Output the (x, y) coordinate of the center of the cell containing the given text.  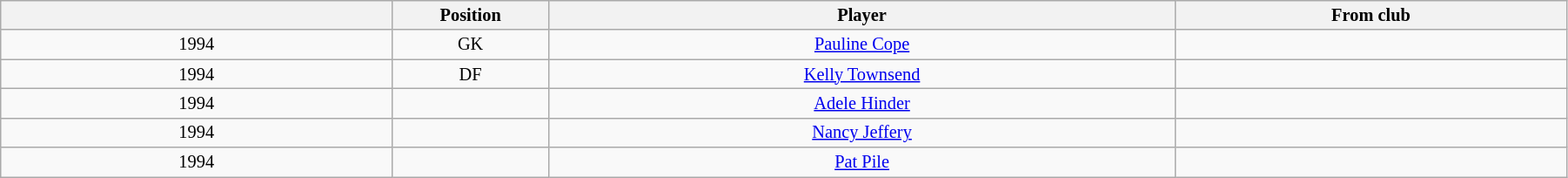
GK (471, 44)
Adele Hinder (862, 103)
Position (471, 15)
Pauline Cope (862, 44)
DF (471, 74)
From club (1371, 15)
Player (862, 15)
Nancy Jeffery (862, 133)
Pat Pile (862, 162)
Kelly Townsend (862, 74)
